From the cell containing the given text, extract its center point as (X, Y) coordinate. 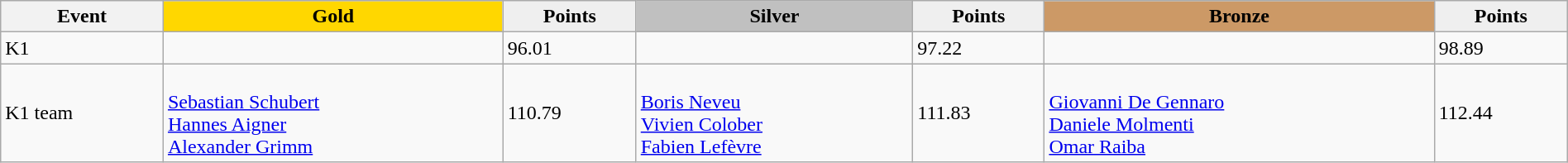
Event (83, 17)
Sebastian SchubertHannes AignerAlexander Grimm (332, 113)
110.79 (569, 113)
98.89 (1500, 48)
112.44 (1500, 113)
96.01 (569, 48)
Silver (774, 17)
K1 team (83, 113)
97.22 (979, 48)
Giovanni De GennaroDaniele MolmentiOmar Raiba (1239, 113)
Bronze (1239, 17)
Gold (332, 17)
111.83 (979, 113)
Boris NeveuVivien ColoberFabien Lefèvre (774, 113)
K1 (83, 48)
